Locate the cell with the specified text and output its (x, y) center coordinate. 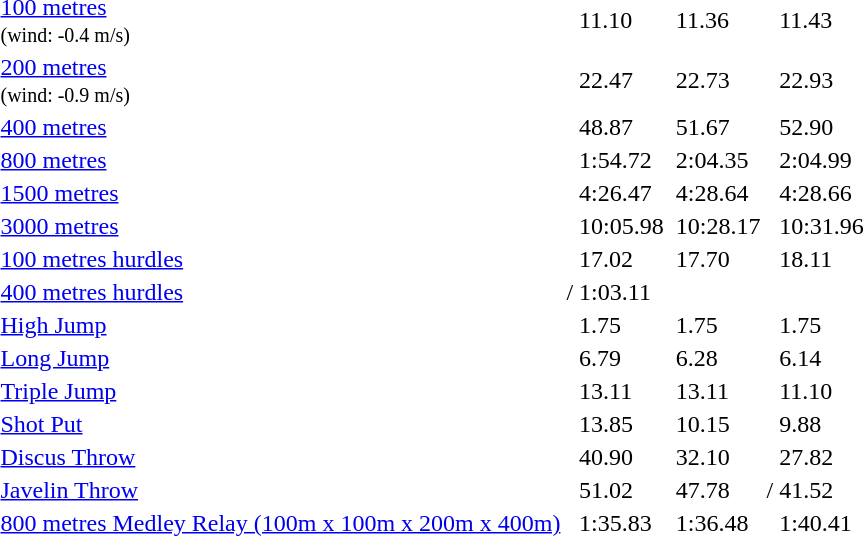
48.87 (622, 127)
4:26.47 (622, 193)
4:28.64 (718, 193)
6.28 (718, 358)
10:05.98 (622, 226)
51.02 (622, 490)
47.78 (718, 490)
17.70 (718, 259)
10.15 (718, 424)
40.90 (622, 457)
1:54.72 (622, 160)
32.10 (718, 457)
13.85 (622, 424)
10:28.17 (718, 226)
22.47 (622, 80)
6.79 (622, 358)
17.02 (622, 259)
1:03.11 (622, 292)
2:04.35 (718, 160)
22.73 (718, 80)
51.67 (718, 127)
